Scan for the cell matching the given text and deliver its (X, Y) coordinate at center. 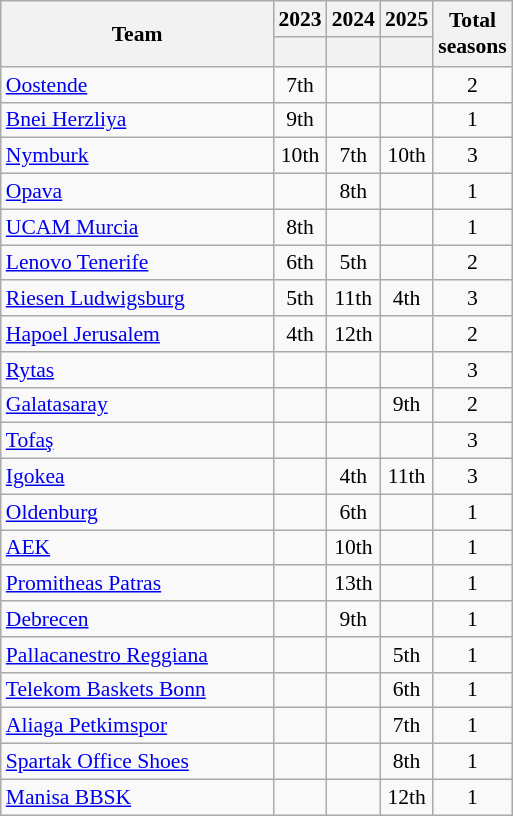
Debrecen (138, 619)
Oostende (138, 85)
13th (354, 584)
Oldenburg (138, 512)
Nymburk (138, 156)
Bnei Herzliya (138, 120)
Tofaş (138, 441)
Promitheas Patras (138, 584)
Aliaga Petkimspor (138, 726)
Hapoel Jerusalem (138, 334)
Galatasaray (138, 405)
Pallacanestro Reggiana (138, 655)
Telekom Baskets Bonn (138, 690)
Totalseasons (472, 34)
2023 (300, 19)
Igokea (138, 477)
Opava (138, 192)
2025 (406, 19)
Manisa BBSK (138, 797)
Riesen Ludwigsburg (138, 299)
Lenovo Tenerife (138, 263)
Rytas (138, 370)
Spartak Office Shoes (138, 762)
Team (138, 34)
UCAM Murcia (138, 227)
AEK (138, 548)
2024 (354, 19)
